Pinpoint the cell where the given text exists, returning its (X, Y) midpoint coordinate. 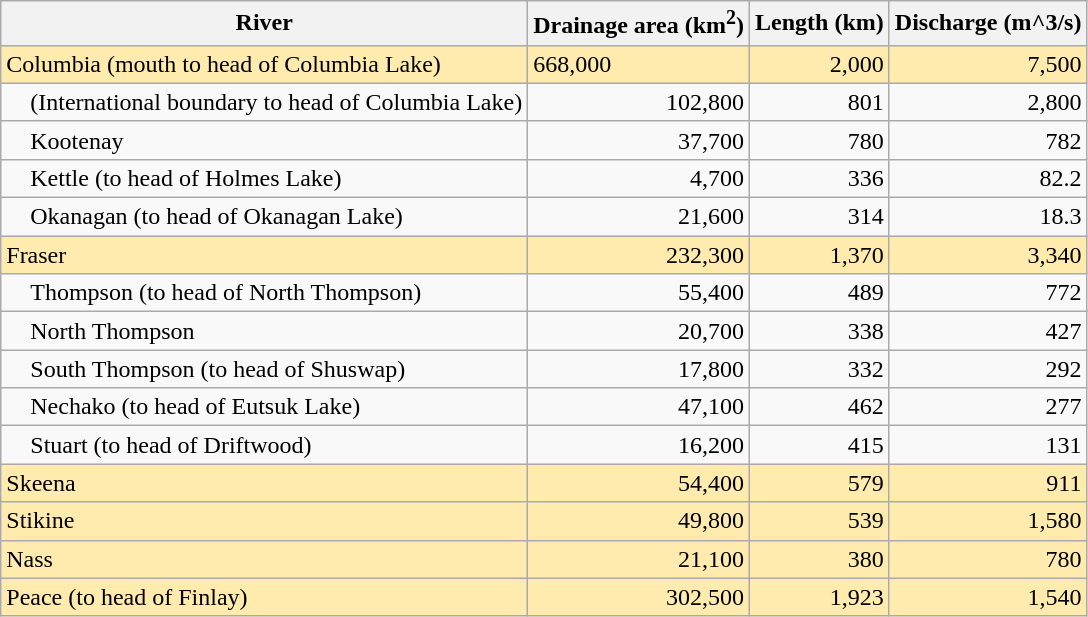
277 (988, 407)
Thompson (to head of North Thompson) (264, 293)
462 (820, 407)
Length (km) (820, 24)
Nechako (to head of Eutsuk Lake) (264, 407)
Kettle (to head of Holmes Lake) (264, 178)
7,500 (988, 64)
302,500 (639, 597)
Columbia (mouth to head of Columbia Lake) (264, 64)
49,800 (639, 521)
427 (988, 331)
292 (988, 369)
54,400 (639, 483)
Skeena (264, 483)
489 (820, 293)
55,400 (639, 293)
332 (820, 369)
2,800 (988, 102)
3,340 (988, 255)
18.3 (988, 217)
4,700 (639, 178)
1,580 (988, 521)
Peace (to head of Finlay) (264, 597)
380 (820, 559)
415 (820, 445)
Stikine (264, 521)
21,600 (639, 217)
232,300 (639, 255)
1,370 (820, 255)
(International boundary to head of Columbia Lake) (264, 102)
North Thompson (264, 331)
1,923 (820, 597)
2,000 (820, 64)
772 (988, 293)
37,700 (639, 140)
Nass (264, 559)
782 (988, 140)
668,000 (639, 64)
579 (820, 483)
Stuart (to head of Driftwood) (264, 445)
911 (988, 483)
Fraser (264, 255)
21,100 (639, 559)
17,800 (639, 369)
314 (820, 217)
Okanagan (to head of Okanagan Lake) (264, 217)
Discharge (m^3/s) (988, 24)
Drainage area (km2) (639, 24)
82.2 (988, 178)
47,100 (639, 407)
River (264, 24)
539 (820, 521)
102,800 (639, 102)
South Thompson (to head of Shuswap) (264, 369)
20,700 (639, 331)
801 (820, 102)
Kootenay (264, 140)
16,200 (639, 445)
336 (820, 178)
1,540 (988, 597)
131 (988, 445)
338 (820, 331)
